Locate the cell with the specified text and output its [X, Y] center coordinate. 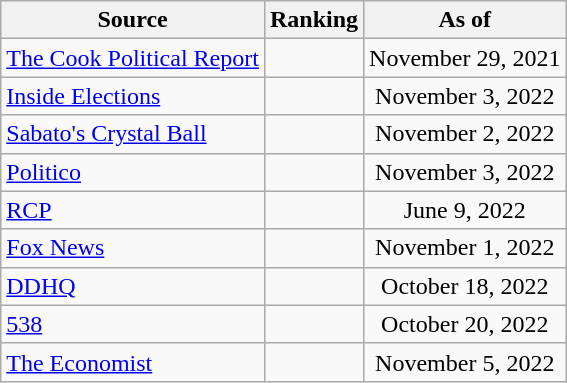
538 [133, 324]
Fox News [133, 248]
June 9, 2022 [465, 210]
November 29, 2021 [465, 58]
The Economist [133, 362]
DDHQ [133, 286]
October 18, 2022 [465, 286]
November 5, 2022 [465, 362]
RCP [133, 210]
October 20, 2022 [465, 324]
Ranking [314, 20]
November 1, 2022 [465, 248]
Politico [133, 172]
November 2, 2022 [465, 134]
As of [465, 20]
Source [133, 20]
Inside Elections [133, 96]
Sabato's Crystal Ball [133, 134]
The Cook Political Report [133, 58]
